For the text-containing cell, return its midpoint in [x, y] coordinate format. 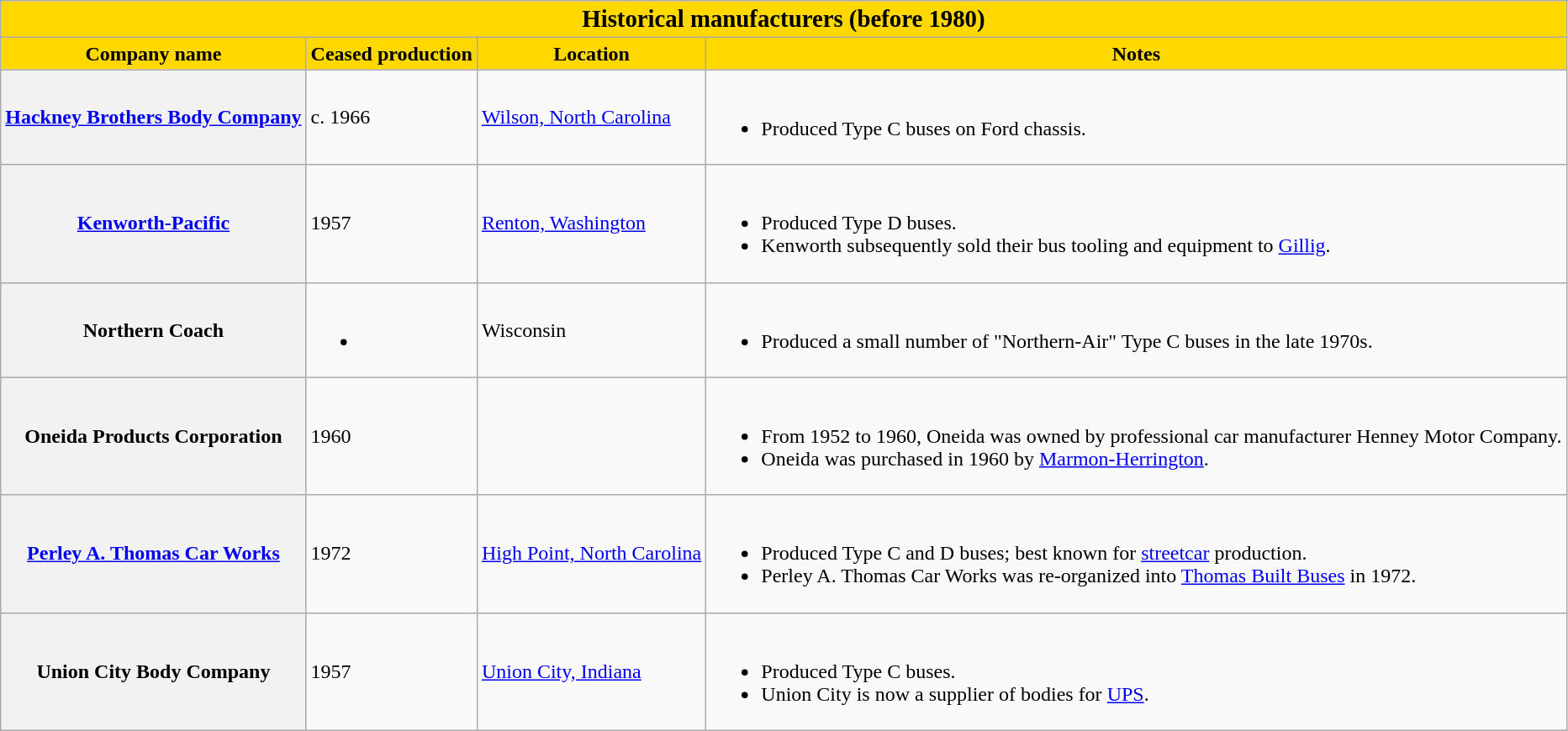
1960 [392, 436]
Northern Coach [153, 329]
c. 1966 [392, 118]
Ceased production [392, 54]
Renton, Washington [591, 224]
Notes [1137, 54]
Produced Type C buses on Ford chassis. [1137, 118]
Company name [153, 54]
Hackney Brothers Body Company [153, 118]
Union City Body Company [153, 671]
1972 [392, 554]
Oneida Products Corporation [153, 436]
Location [591, 54]
Produced Type C buses.Union City is now a supplier of bodies for UPS. [1137, 671]
Kenworth-Pacific [153, 224]
Wilson, North Carolina [591, 118]
Perley A. Thomas Car Works [153, 554]
Union City, Indiana [591, 671]
Produced Type D buses.Kenworth subsequently sold their bus tooling and equipment to Gillig. [1137, 224]
Produced a small number of "Northern-Air" Type C buses in the late 1970s. [1137, 329]
From 1952 to 1960, Oneida was owned by professional car manufacturer Henney Motor Company.Oneida was purchased in 1960 by Marmon-Herrington. [1137, 436]
Produced Type C and D buses; best known for streetcar production.Perley A. Thomas Car Works was re-organized into Thomas Built Buses in 1972. [1137, 554]
High Point, North Carolina [591, 554]
Historical manufacturers (before 1980) [784, 19]
Wisconsin [591, 329]
